Detect which cell encompasses the target text, then output its [x, y] center coordinate. 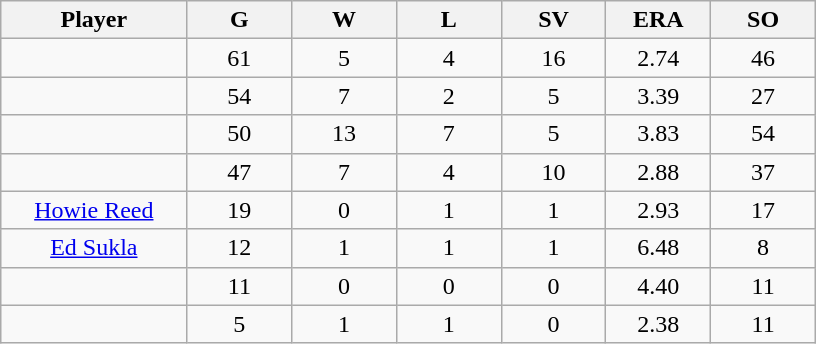
Ed Sukla [94, 248]
4.40 [658, 286]
6.48 [658, 248]
50 [240, 134]
2.74 [658, 58]
2 [448, 96]
G [240, 20]
8 [764, 248]
19 [240, 210]
L [448, 20]
W [344, 20]
13 [344, 134]
SV [554, 20]
3.83 [658, 134]
12 [240, 248]
Howie Reed [94, 210]
2.93 [658, 210]
17 [764, 210]
SO [764, 20]
27 [764, 96]
ERA [658, 20]
37 [764, 172]
16 [554, 58]
Player [94, 20]
47 [240, 172]
46 [764, 58]
61 [240, 58]
2.38 [658, 324]
3.39 [658, 96]
10 [554, 172]
2.88 [658, 172]
